From the cell containing the given text, extract its center point as [X, Y] coordinate. 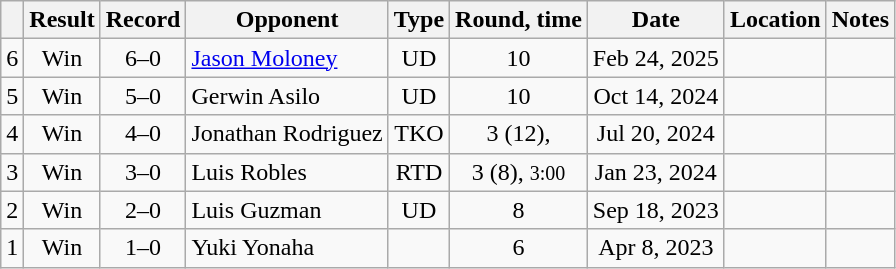
Jason Moloney [287, 58]
2–0 [143, 210]
4 [12, 134]
1–0 [143, 248]
Jonathan Rodriguez [287, 134]
Yuki Yonaha [287, 248]
Feb 24, 2025 [656, 58]
Jul 20, 2024 [656, 134]
Notes [860, 20]
Location [775, 20]
Oct 14, 2024 [656, 96]
3 (8), 3:00 [519, 172]
Sep 18, 2023 [656, 210]
1 [12, 248]
TKO [418, 134]
3 [12, 172]
Luis Robles [287, 172]
Type [418, 20]
5–0 [143, 96]
Record [143, 20]
Result [62, 20]
3–0 [143, 172]
Opponent [287, 20]
3 (12), [519, 134]
Round, time [519, 20]
4–0 [143, 134]
Apr 8, 2023 [656, 248]
Gerwin Asilo [287, 96]
5 [12, 96]
8 [519, 210]
Jan 23, 2024 [656, 172]
RTD [418, 172]
2 [12, 210]
Date [656, 20]
Luis Guzman [287, 210]
6–0 [143, 58]
